Return the (X, Y) coordinate for the center point of the cell that contains the specified text.  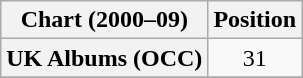
31 (255, 58)
Position (255, 20)
Chart (2000–09) (104, 20)
UK Albums (OCC) (104, 58)
